Search for the cell housing the specified text and yield its [x, y] center coordinate. 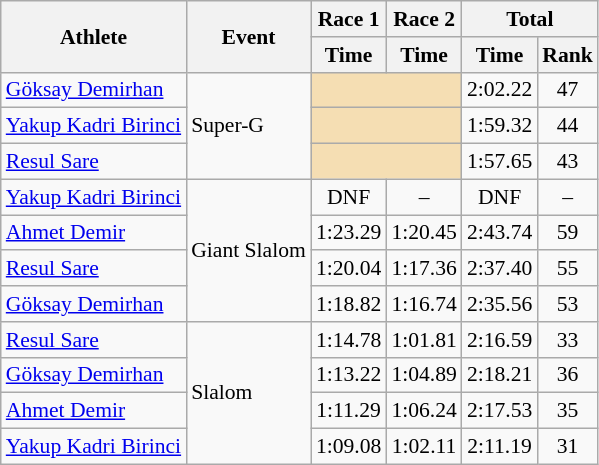
2:18.21 [500, 375]
Rank [568, 55]
Giant Slalom [248, 250]
2:02.22 [500, 90]
1:23.29 [348, 233]
36 [568, 375]
1:01.81 [424, 340]
44 [568, 126]
1:13.22 [348, 375]
1:17.36 [424, 269]
31 [568, 447]
59 [568, 233]
1:06.24 [424, 411]
1:04.89 [424, 375]
1:11.29 [348, 411]
2:35.56 [500, 304]
Total [530, 19]
1:18.82 [348, 304]
43 [568, 162]
Athlete [94, 36]
Slalom [248, 393]
55 [568, 269]
1:09.08 [348, 447]
2:43.74 [500, 233]
33 [568, 340]
53 [568, 304]
Race 2 [424, 19]
1:57.65 [500, 162]
1:14.78 [348, 340]
2:16.59 [500, 340]
47 [568, 90]
Super-G [248, 126]
2:11.19 [500, 447]
35 [568, 411]
1:20.45 [424, 233]
2:37.40 [500, 269]
Race 1 [348, 19]
2:17.53 [500, 411]
1:59.32 [500, 126]
1:20.04 [348, 269]
1:16.74 [424, 304]
Event [248, 36]
1:02.11 [424, 447]
